Extract the (x, y) coordinate from the center of the cell holding the provided text.  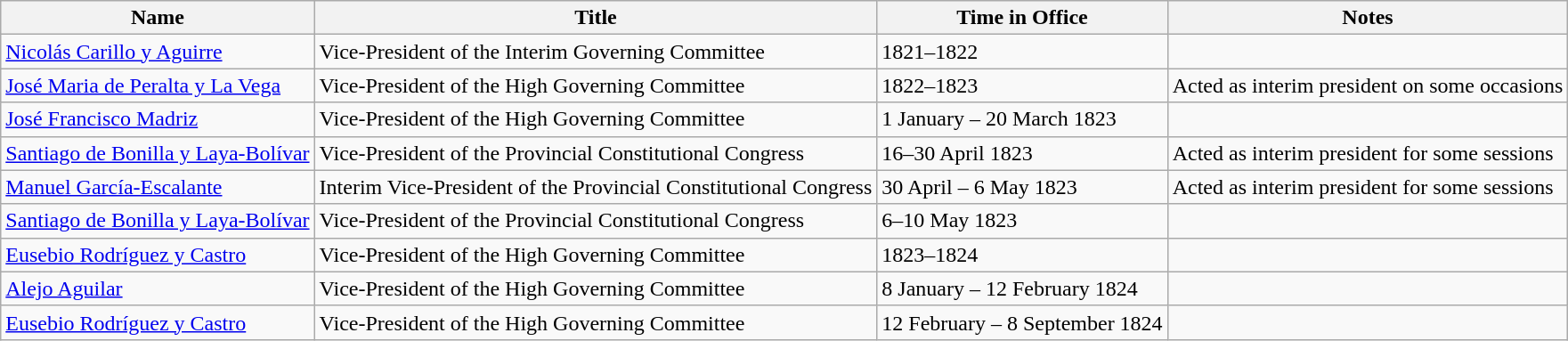
30 April – 6 May 1823 (1022, 187)
José Maria de Peralta y La Vega (158, 85)
Notes (1368, 18)
1822–1823 (1022, 85)
José Francisco Madriz (158, 119)
12 February – 8 September 1824 (1022, 322)
8 January – 12 February 1824 (1022, 288)
1823–1824 (1022, 255)
Nicolás Carillo y Aguirre (158, 52)
Name (158, 18)
Acted as interim president on some occasions (1368, 85)
Manuel García-Escalante (158, 187)
6–10 May 1823 (1022, 221)
1 January – 20 March 1823 (1022, 119)
Alejo Aguilar (158, 288)
Title (596, 18)
Interim Vice-President of the Provincial Constitutional Congress (596, 187)
Time in Office (1022, 18)
1821–1822 (1022, 52)
Vice-President of the Interim Governing Committee (596, 52)
16–30 April 1823 (1022, 153)
